Find where the given text appears and provide that cell's center as [x, y] coordinate. 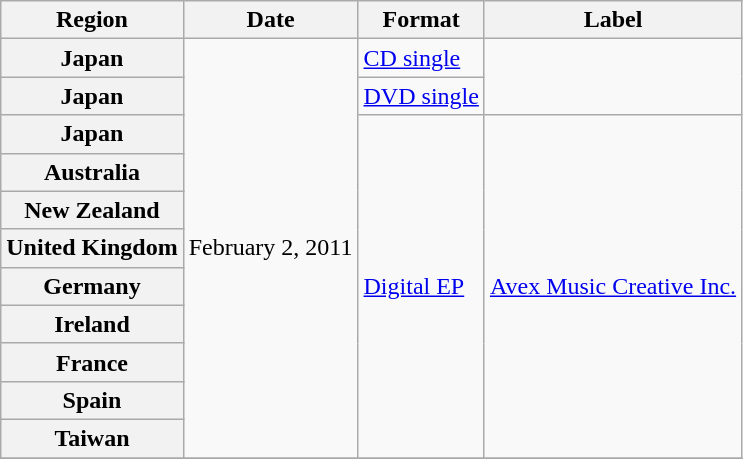
France [92, 362]
United Kingdom [92, 248]
February 2, 2011 [270, 248]
Format [421, 20]
Australia [92, 172]
Label [612, 20]
CD single [421, 58]
Avex Music Creative Inc. [612, 286]
Taiwan [92, 438]
Region [92, 20]
Date [270, 20]
Spain [92, 400]
New Zealand [92, 210]
Digital EP [421, 286]
DVD single [421, 96]
Germany [92, 286]
Ireland [92, 324]
